Search for the cell housing the specified text and yield its (X, Y) center coordinate. 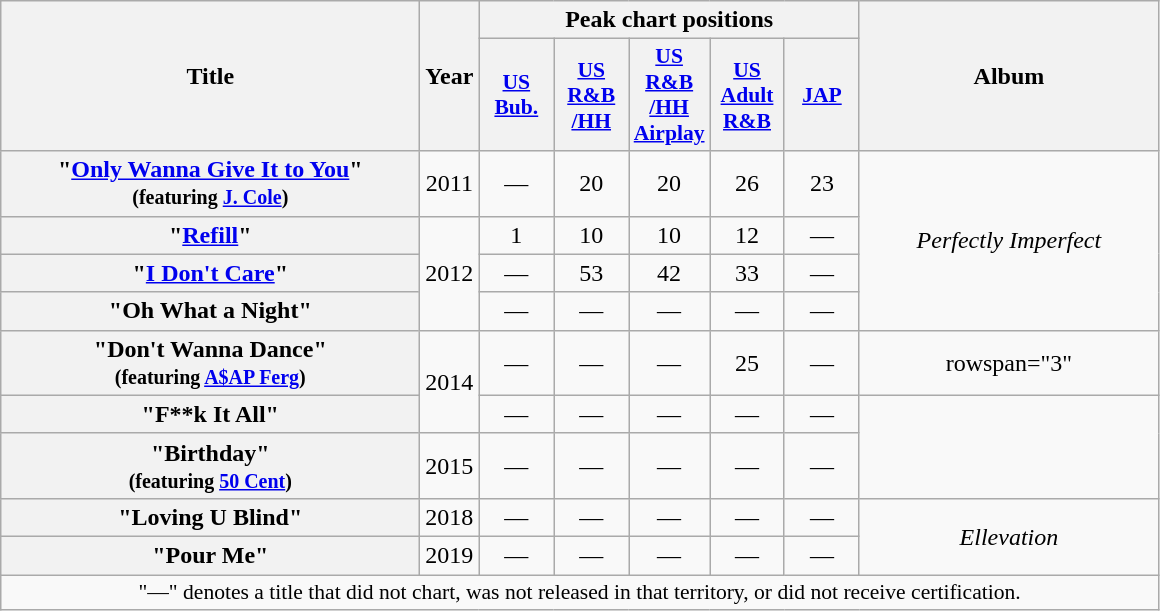
26 (748, 184)
2018 (450, 517)
1 (516, 235)
"—" denotes a title that did not chart, was not released in that territory, or did not receive certification. (580, 592)
rowspan="3" (1008, 362)
USR&B/HH (592, 95)
Ellevation (1008, 536)
25 (748, 362)
"Refill" (210, 235)
23 (822, 184)
2019 (450, 555)
53 (592, 273)
12 (748, 235)
2011 (450, 184)
"Birthday"(featuring 50 Cent) (210, 466)
"Pour Me" (210, 555)
2015 (450, 466)
2012 (450, 273)
USBub. (516, 95)
USR&B/HHAirplay (670, 95)
"Only Wanna Give It to You"(featuring J. Cole) (210, 184)
Perfectly Imperfect (1008, 240)
JAP (822, 95)
Album (1008, 76)
2014 (450, 382)
"Loving U Blind" (210, 517)
USAdultR&B (748, 95)
Peak chart positions (670, 20)
42 (670, 273)
33 (748, 273)
"Oh What a Night" (210, 311)
Year (450, 76)
"I Don't Care" (210, 273)
"Don't Wanna Dance"(featuring A$AP Ferg) (210, 362)
Title (210, 76)
"F**k It All" (210, 414)
